Return [x, y] of the center of cell containing provided text 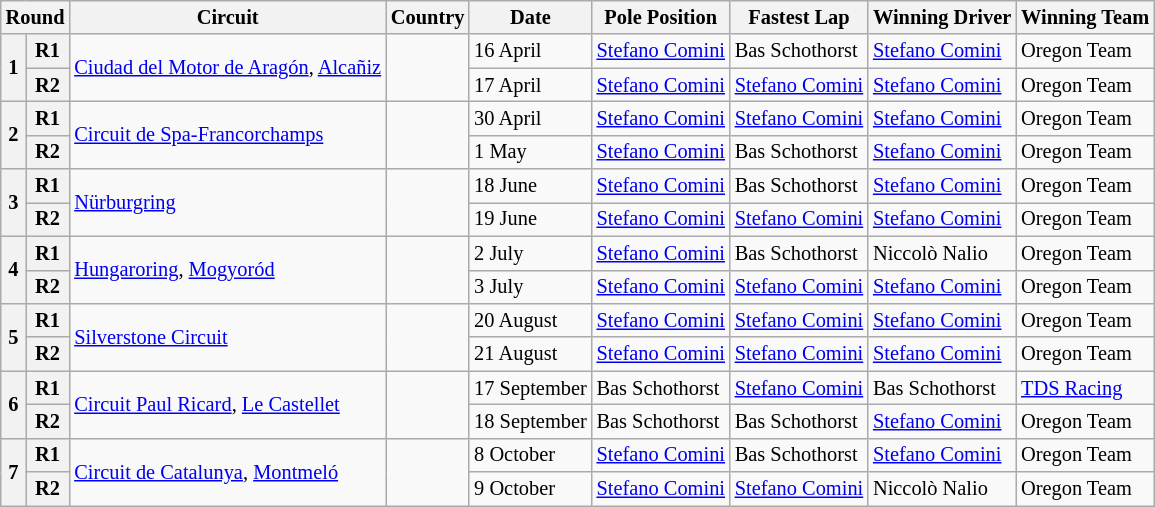
Silverstone Circuit [228, 336]
8 October [530, 455]
Date [530, 17]
3 [14, 202]
2 July [530, 253]
17 September [530, 388]
TDS Racing [1085, 388]
4 [14, 270]
Ciudad del Motor de Aragón, Alcañiz [228, 68]
16 April [530, 51]
Winning Team [1085, 17]
6 [14, 404]
Hungaroring, Mogyoród [228, 270]
2 [14, 134]
Circuit de Catalunya, Montmeló [228, 472]
Country [428, 17]
18 September [530, 421]
30 April [530, 118]
7 [14, 472]
17 April [530, 85]
1 [14, 68]
Round [36, 17]
Nürburgring [228, 202]
Circuit Paul Ricard, Le Castellet [228, 404]
Pole Position [661, 17]
Fastest Lap [799, 17]
21 August [530, 354]
5 [14, 336]
3 July [530, 287]
1 May [530, 152]
19 June [530, 219]
Winning Driver [942, 17]
Circuit [228, 17]
9 October [530, 489]
20 August [530, 320]
18 June [530, 186]
Circuit de Spa-Francorchamps [228, 134]
